Extract the [x, y] coordinate from the center of the cell holding the provided text.  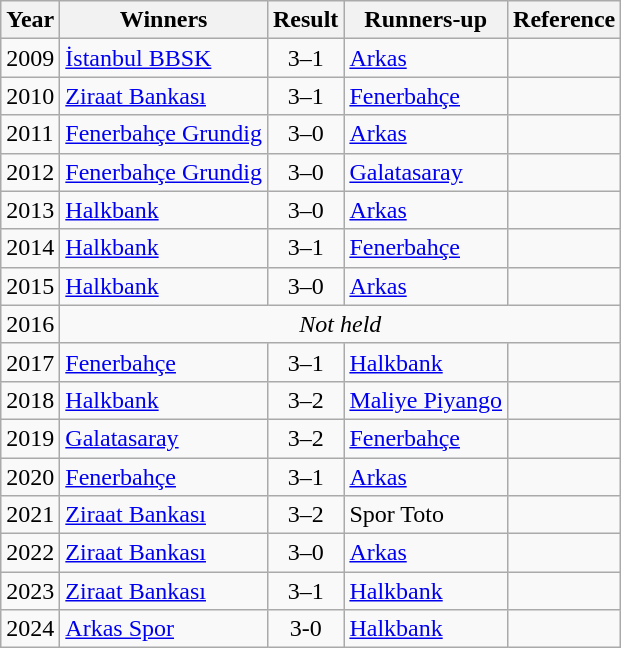
Year [30, 20]
İstanbul BBSK [164, 58]
Maliye Piyango [426, 400]
2015 [30, 286]
2021 [30, 515]
3-0 [305, 629]
2022 [30, 553]
2016 [30, 324]
2013 [30, 210]
Reference [564, 20]
2012 [30, 172]
2014 [30, 248]
Not held [340, 324]
2009 [30, 58]
2017 [30, 362]
Winners [164, 20]
2010 [30, 96]
Result [305, 20]
2011 [30, 134]
2020 [30, 477]
2023 [30, 591]
Spor Toto [426, 515]
2018 [30, 400]
2019 [30, 438]
Arkas Spor [164, 629]
Runners-up [426, 20]
2024 [30, 629]
